Output the (x, y) coordinate of the center of the cell containing the given text.  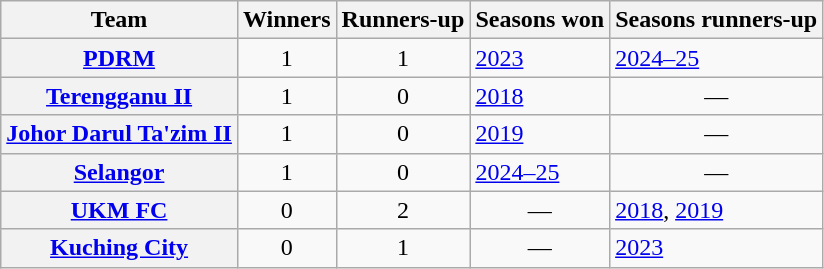
2018 (540, 96)
Johor Darul Ta'zim II (120, 134)
2019 (540, 134)
Seasons runners-up (716, 20)
UKM FC (120, 210)
PDRM (120, 58)
Terengganu II (120, 96)
Kuching City (120, 248)
Runners-up (403, 20)
2 (403, 210)
Team (120, 20)
Selangor (120, 172)
Seasons won (540, 20)
2018, 2019 (716, 210)
Winners (286, 20)
